For the text-containing cell, return its midpoint in (x, y) coordinate format. 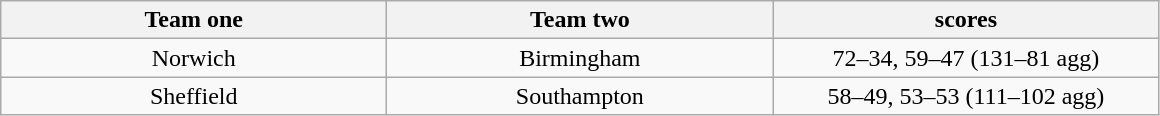
Southampton (580, 96)
Norwich (194, 58)
Sheffield (194, 96)
Birmingham (580, 58)
scores (966, 20)
Team one (194, 20)
Team two (580, 20)
72–34, 59–47 (131–81 agg) (966, 58)
58–49, 53–53 (111–102 agg) (966, 96)
